From the cell containing the given text, extract its center point as (X, Y) coordinate. 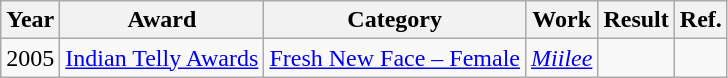
Ref. (700, 20)
Work (562, 20)
Indian Telly Awards (162, 58)
Award (162, 20)
Result (636, 20)
Year (30, 20)
Category (395, 20)
2005 (30, 58)
Miilee (562, 58)
Fresh New Face – Female (395, 58)
